Capture the cell that displays the provided text and extract its (X, Y) central coordinate. 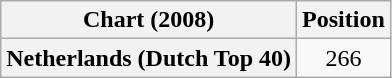
Chart (2008) (149, 20)
266 (344, 58)
Netherlands (Dutch Top 40) (149, 58)
Position (344, 20)
